Determine the [x, y] coordinate at the center of the cell enclosing the given text.  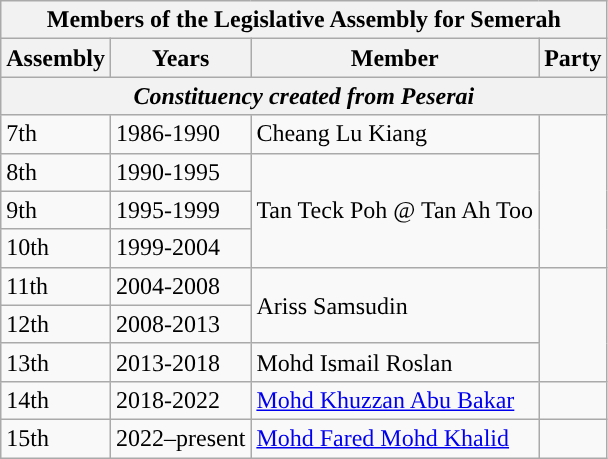
10th [56, 248]
2013-2018 [180, 362]
15th [56, 438]
Assembly [56, 58]
9th [56, 210]
2018-2022 [180, 400]
7th [56, 134]
2008-2013 [180, 324]
Members of the Legislative Assembly for Semerah [304, 20]
Mohd Ismail Roslan [395, 362]
Mohd Khuzzan Abu Bakar [395, 400]
8th [56, 172]
2022–present [180, 438]
Cheang Lu Kiang [395, 134]
1990-1995 [180, 172]
Ariss Samsudin [395, 305]
Member [395, 58]
Mohd Fared Mohd Khalid [395, 438]
11th [56, 286]
Tan Teck Poh @ Tan Ah Too [395, 210]
2004-2008 [180, 286]
1986-1990 [180, 134]
12th [56, 324]
1999-2004 [180, 248]
Constituency created from Peserai [304, 96]
14th [56, 400]
Years [180, 58]
13th [56, 362]
1995-1999 [180, 210]
Party [573, 58]
